From the cell containing the given text, extract its center point as [X, Y] coordinate. 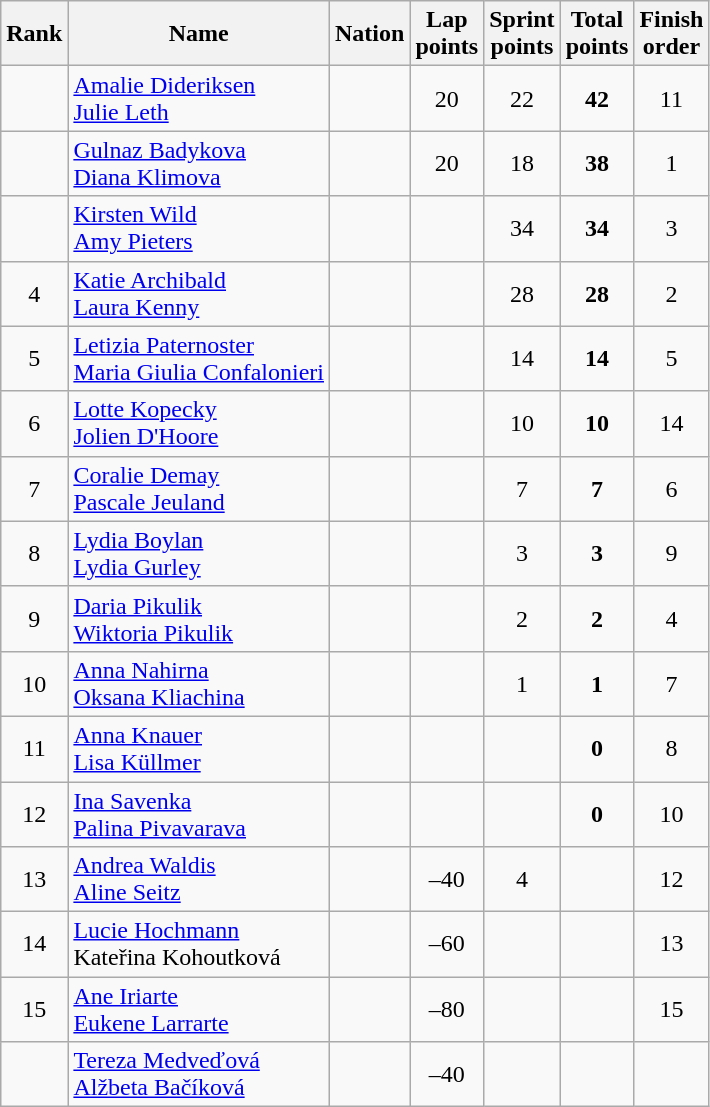
Sprintpoints [522, 34]
Daria PikulikWiktoria Pikulik [199, 618]
Lappoints [447, 34]
Gulnaz BadykovaDiana Klimova [199, 164]
Nation [370, 34]
Andrea WaldisAline Seitz [199, 880]
Tereza MedveďováAlžbeta Bačíková [199, 1074]
Lucie HochmannKateřina Kohoutková [199, 944]
Name [199, 34]
–80 [447, 1010]
22 [522, 98]
38 [597, 164]
Anna KnauerLisa Küllmer [199, 748]
Katie ArchibaldLaura Kenny [199, 294]
Anna NahirnaOksana Kliachina [199, 684]
Totalpoints [597, 34]
–60 [447, 944]
Letizia PaternosterMaria Giulia Confalonieri [199, 358]
Ina SavenkaPalina Pivavarava [199, 814]
Finishorder [672, 34]
Kirsten WildAmy Pieters [199, 228]
Lotte KopeckyJolien D'Hoore [199, 424]
Ane IriarteEukene Larrarte [199, 1010]
Coralie DemayPascale Jeuland [199, 488]
Rank [34, 34]
18 [522, 164]
Lydia BoylanLydia Gurley [199, 554]
42 [597, 98]
Amalie DideriksenJulie Leth [199, 98]
